Return the (X, Y) coordinate for the center point of the cell that contains the specified text.  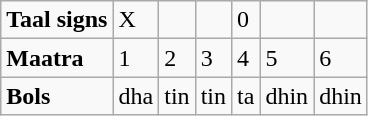
dha (136, 96)
ta (246, 96)
1 (136, 58)
X (136, 20)
0 (246, 20)
6 (341, 58)
Bols (57, 96)
Maatra (57, 58)
3 (213, 58)
Taal signs (57, 20)
5 (287, 58)
4 (246, 58)
2 (177, 58)
